Determine the [X, Y] coordinate at the center of the cell enclosing the given text.  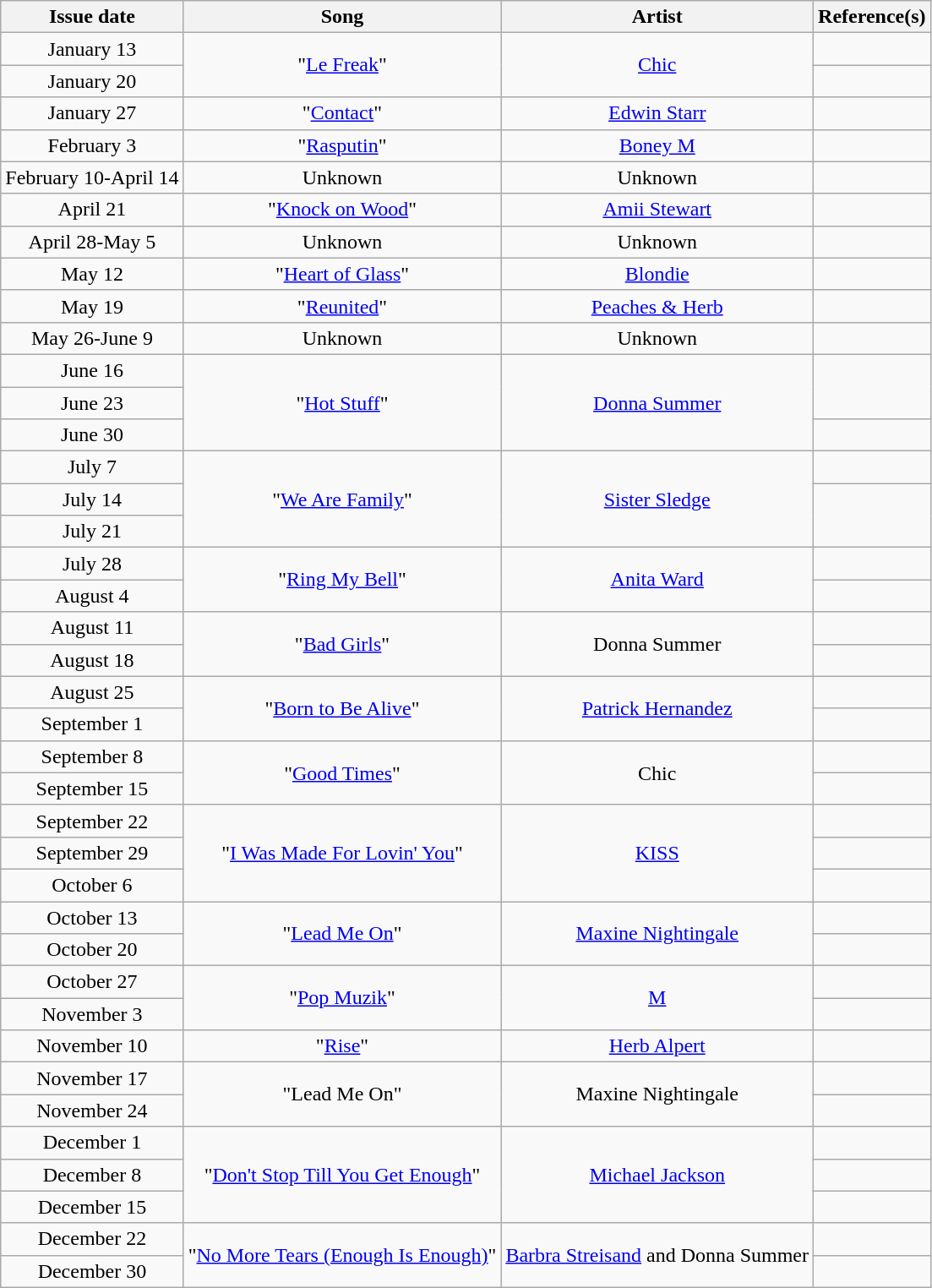
Patrick Hernandez [657, 708]
December 22 [92, 1239]
January 27 [92, 113]
"Rise" [342, 1046]
"Heart of Glass" [342, 274]
February 3 [92, 145]
November 10 [92, 1046]
August 18 [92, 660]
October 13 [92, 917]
December 8 [92, 1175]
Barbra Streisand and Donna Summer [657, 1255]
"Bad Girls" [342, 644]
Artist [657, 17]
February 10-April 14 [92, 177]
Amii Stewart [657, 210]
December 1 [92, 1143]
"Reunited" [342, 306]
"Ring My Bell" [342, 580]
"Contact" [342, 113]
July 28 [92, 564]
Edwin Starr [657, 113]
July 7 [92, 467]
"I Was Made For Lovin' You" [342, 853]
November 3 [92, 1014]
"We Are Family" [342, 499]
"Don't Stop Till You Get Enough" [342, 1175]
Song [342, 17]
September 29 [92, 853]
June 30 [92, 435]
April 28-May 5 [92, 242]
January 13 [92, 49]
September 8 [92, 756]
"Born to Be Alive" [342, 708]
May 26-June 9 [92, 338]
January 20 [92, 81]
Issue date [92, 17]
August 4 [92, 596]
"Good Times" [342, 772]
September 1 [92, 724]
Boney M [657, 145]
May 19 [92, 306]
Michael Jackson [657, 1175]
Sister Sledge [657, 499]
October 27 [92, 982]
July 21 [92, 532]
"Hot Stuff" [342, 402]
July 14 [92, 499]
Blondie [657, 274]
June 16 [92, 370]
Reference(s) [872, 17]
May 12 [92, 274]
M [657, 998]
December 15 [92, 1207]
June 23 [92, 403]
KISS [657, 853]
December 30 [92, 1271]
September 22 [92, 821]
"No More Tears (Enough Is Enough)" [342, 1255]
"Pop Muzik" [342, 998]
October 20 [92, 950]
November 24 [92, 1111]
August 11 [92, 628]
Peaches & Herb [657, 306]
September 15 [92, 789]
"Rasputin" [342, 145]
"Le Freak" [342, 65]
"Knock on Wood" [342, 210]
November 17 [92, 1078]
April 21 [92, 210]
August 25 [92, 692]
Anita Ward [657, 580]
October 6 [92, 885]
Herb Alpert [657, 1046]
